Output the (X, Y) coordinate of the center of the cell containing the given text.  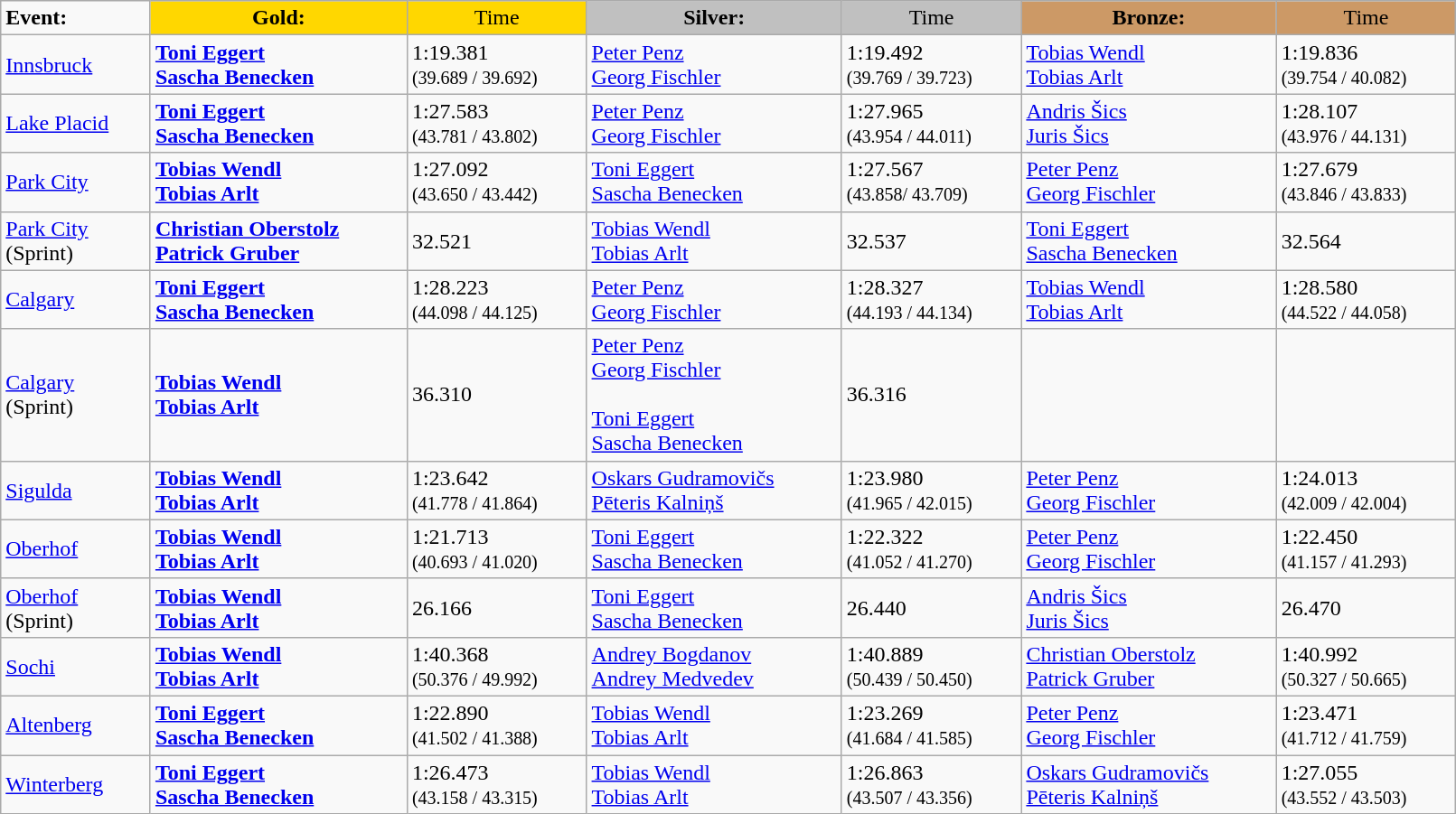
1:23.471(41.712 / 41.759) (1367, 725)
Calgary(Sprint) (76, 395)
Park City (76, 182)
1:27.092(43.650 / 43.442) (497, 182)
1:40.992(50.327 / 50.665) (1367, 667)
1:19.381(39.689 / 39.692) (497, 65)
1:22.322(41.052 / 41.270) (931, 549)
Silver: (714, 18)
36.316 (931, 395)
Calgary (76, 300)
1:27.679(43.846 / 43.833) (1367, 182)
Oberhof (76, 549)
1:19.492(39.769 / 39.723) (931, 65)
36.310 (497, 395)
Innsbruck (76, 65)
Peter PenzGeorg FischlerToni EggertSascha Benecken (714, 395)
Park City(Sprint) (76, 240)
1:26.863(43.507 / 43.356) (931, 784)
1:40.368(50.376 / 49.992) (497, 667)
32.521 (497, 240)
1:28.327(44.193 / 44.134) (931, 300)
Lake Placid (76, 123)
1:26.473(43.158 / 43.315) (497, 784)
1:23.642(41.778 / 41.864) (497, 490)
Bronze: (1149, 18)
Andrey BogdanovAndrey Medvedev (714, 667)
26.166 (497, 607)
1:23.269(41.684 / 41.585) (931, 725)
1:21.713(40.693 / 41.020) (497, 549)
1:28.580(44.522 / 44.058) (1367, 300)
1:22.450(41.157 / 41.293) (1367, 549)
1:24.013(42.009 / 42.004) (1367, 490)
1:40.889(50.439 / 50.450) (931, 667)
32.564 (1367, 240)
Sochi (76, 667)
1:27.583(43.781 / 43.802) (497, 123)
Winterberg (76, 784)
1:19.836(39.754 / 40.082) (1367, 65)
Sigulda (76, 490)
1:28.223(44.098 / 44.125) (497, 300)
Gold: (278, 18)
Event: (76, 18)
32.537 (931, 240)
1:27.567(43.858/ 43.709) (931, 182)
1:27.055(43.552 / 43.503) (1367, 784)
Altenberg (76, 725)
1:22.890(41.502 / 41.388) (497, 725)
26.470 (1367, 607)
1:28.107(43.976 / 44.131) (1367, 123)
26.440 (931, 607)
Oberhof(Sprint) (76, 607)
1:23.980(41.965 / 42.015) (931, 490)
1:27.965(43.954 / 44.011) (931, 123)
